For the text-containing cell, return its midpoint in [X, Y] coordinate format. 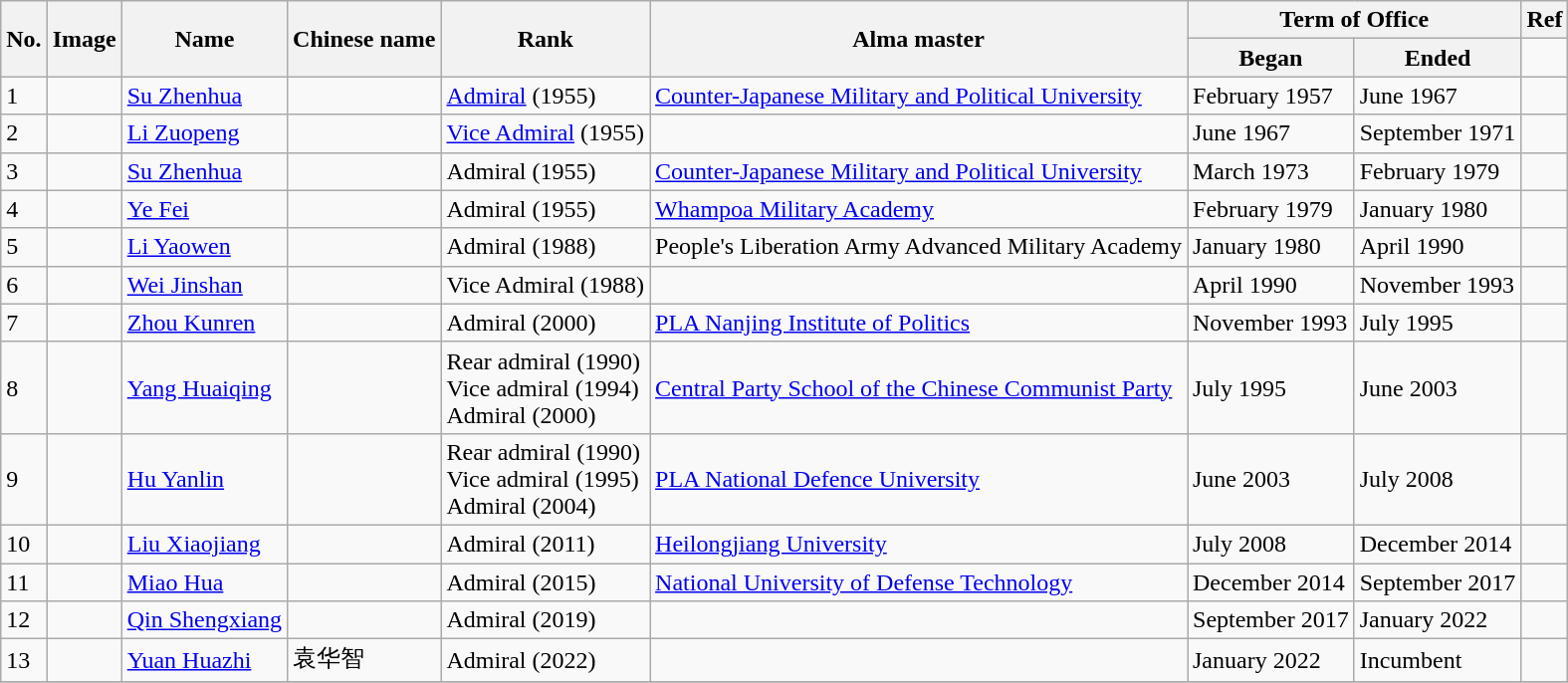
Yuan Huazhi [204, 661]
11 [24, 582]
Rear admiral (1990)Vice admiral (1994)Admiral (2000) [546, 387]
13 [24, 661]
5 [24, 247]
4 [24, 209]
Rear admiral (1990)Vice admiral (1995)Admiral (2004) [546, 479]
Ye Fei [204, 209]
Vice Admiral (1988) [546, 285]
Chinese name [364, 39]
March 1973 [1270, 171]
Name [204, 39]
Vice Admiral (1955) [546, 133]
No. [24, 39]
Rank [546, 39]
袁华智 [364, 661]
Qin Shengxiang [204, 620]
10 [24, 544]
PLA National Defence University [919, 479]
Wei Jinshan [204, 285]
Image [84, 39]
Central Party School of the Chinese Communist Party [919, 387]
7 [24, 323]
Incumbent [1438, 661]
Alma master [919, 39]
Zhou Kunren [204, 323]
Li Zuopeng [204, 133]
Admiral (2011) [546, 544]
Ended [1438, 58]
12 [24, 620]
Admiral (2019) [546, 620]
9 [24, 479]
Admiral (1988) [546, 247]
Admiral (2022) [546, 661]
National University of Defense Technology [919, 582]
Term of Office [1354, 20]
1 [24, 96]
February 1957 [1270, 96]
Yang Huaiqing [204, 387]
Ref [1545, 20]
Liu Xiaojiang [204, 544]
People's Liberation Army Advanced Military Academy [919, 247]
Whampoa Military Academy [919, 209]
6 [24, 285]
September 1971 [1438, 133]
Began [1270, 58]
Li Yaowen [204, 247]
Admiral (2015) [546, 582]
Heilongjiang University [919, 544]
Hu Yanlin [204, 479]
2 [24, 133]
Admiral (2000) [546, 323]
Miao Hua [204, 582]
PLA Nanjing Institute of Politics [919, 323]
8 [24, 387]
3 [24, 171]
